From the cell containing the given text, extract its center point as [X, Y] coordinate. 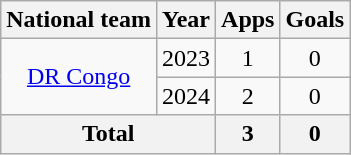
Year [186, 20]
Goals [315, 20]
DR Congo [79, 77]
Apps [248, 20]
3 [248, 134]
2023 [186, 58]
2 [248, 96]
2024 [186, 96]
Total [108, 134]
National team [79, 20]
1 [248, 58]
